For the text-containing cell, return its midpoint in [x, y] coordinate format. 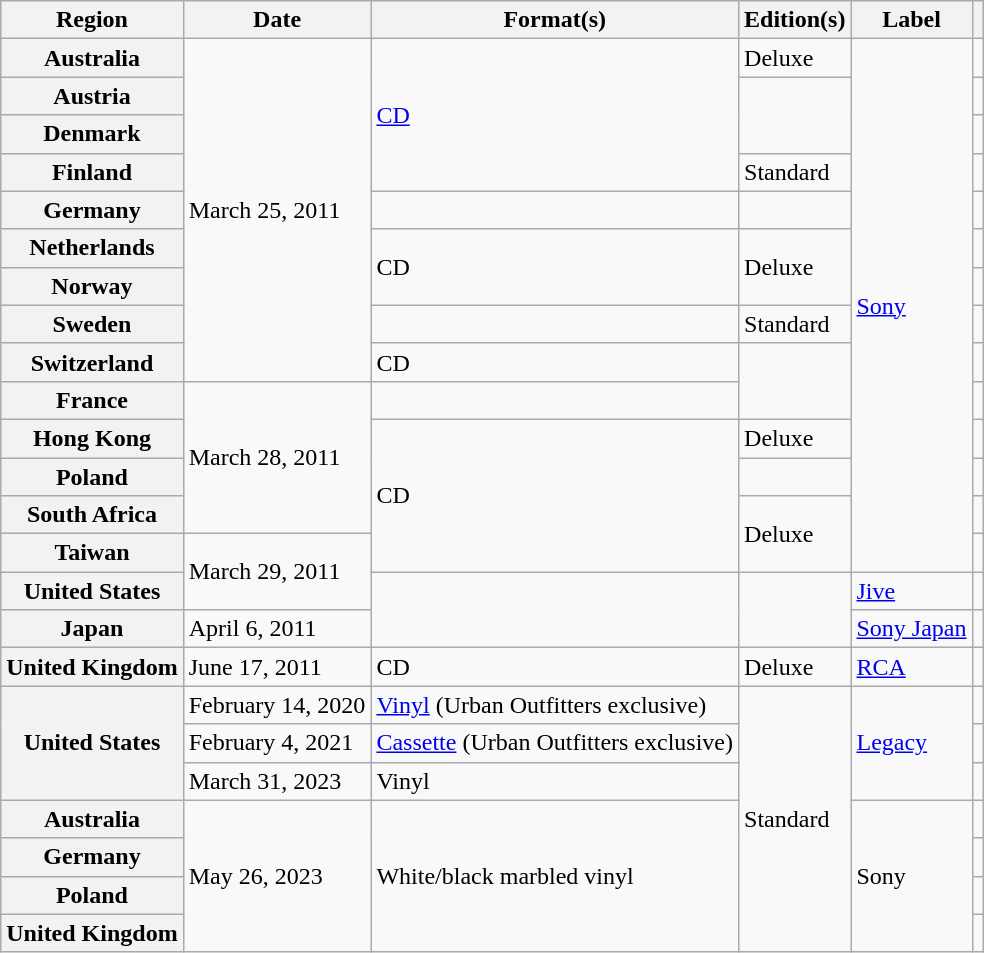
Region [92, 20]
Finland [92, 172]
Austria [92, 96]
South Africa [92, 515]
Jive [912, 591]
Sony Japan [912, 629]
Date [277, 20]
May 26, 2023 [277, 876]
Legacy [912, 743]
Switzerland [92, 362]
Denmark [92, 134]
Edition(s) [795, 20]
White/black marbled vinyl [555, 876]
February 4, 2021 [277, 743]
Cassette (Urban Outfitters exclusive) [555, 743]
Hong Kong [92, 438]
Taiwan [92, 553]
Vinyl (Urban Outfitters exclusive) [555, 705]
RCA [912, 667]
Label [912, 20]
Netherlands [92, 248]
February 14, 2020 [277, 705]
Norway [92, 286]
March 29, 2011 [277, 572]
March 31, 2023 [277, 781]
Vinyl [555, 781]
June 17, 2011 [277, 667]
March 28, 2011 [277, 457]
France [92, 400]
Japan [92, 629]
Sweden [92, 324]
March 25, 2011 [277, 210]
Format(s) [555, 20]
April 6, 2011 [277, 629]
